Detect which cell encompasses the target text, then output its (X, Y) center coordinate. 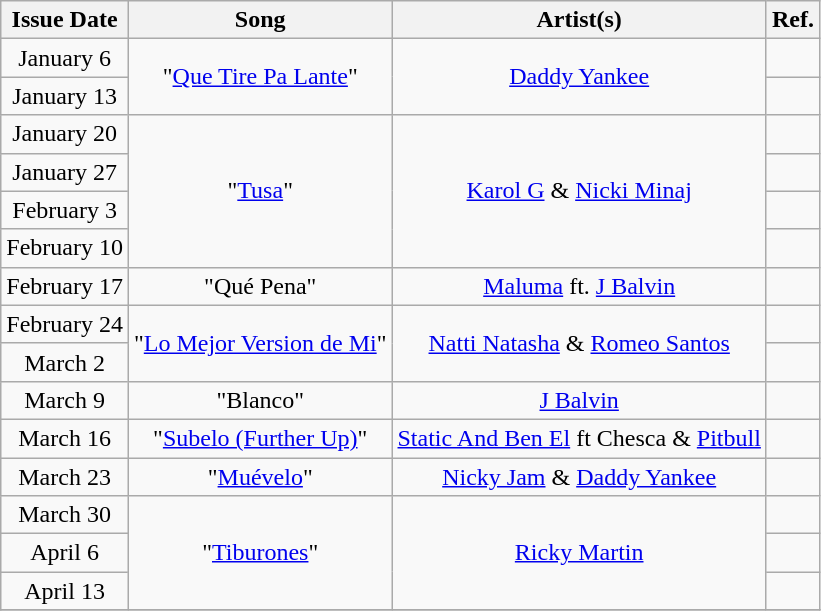
February 17 (65, 286)
"Tiburones" (260, 553)
March 23 (65, 477)
Artist(s) (579, 20)
Ricky Martin (579, 553)
March 2 (65, 362)
Daddy Yankee (579, 77)
J Balvin (579, 400)
Maluma ft. J Balvin (579, 286)
February 24 (65, 324)
February 3 (65, 210)
"Tusa" (260, 191)
Static And Ben El ft Chesca & Pitbull (579, 438)
March 16 (65, 438)
"Qué Pena" (260, 286)
April 13 (65, 591)
"Muévelo" (260, 477)
"Blanco" (260, 400)
"Subelo (Further Up)" (260, 438)
Nicky Jam & Daddy Yankee (579, 477)
March 9 (65, 400)
Karol G & Nicki Minaj (579, 191)
"Que Tire Pa Lante" (260, 77)
"Lo Mejor Version de Mi" (260, 343)
Natti Natasha & Romeo Santos (579, 343)
January 6 (65, 58)
February 10 (65, 248)
March 30 (65, 515)
January 27 (65, 172)
January 20 (65, 134)
April 6 (65, 553)
Issue Date (65, 20)
January 13 (65, 96)
Ref. (792, 20)
Song (260, 20)
